For the text-containing cell, return its midpoint in [x, y] coordinate format. 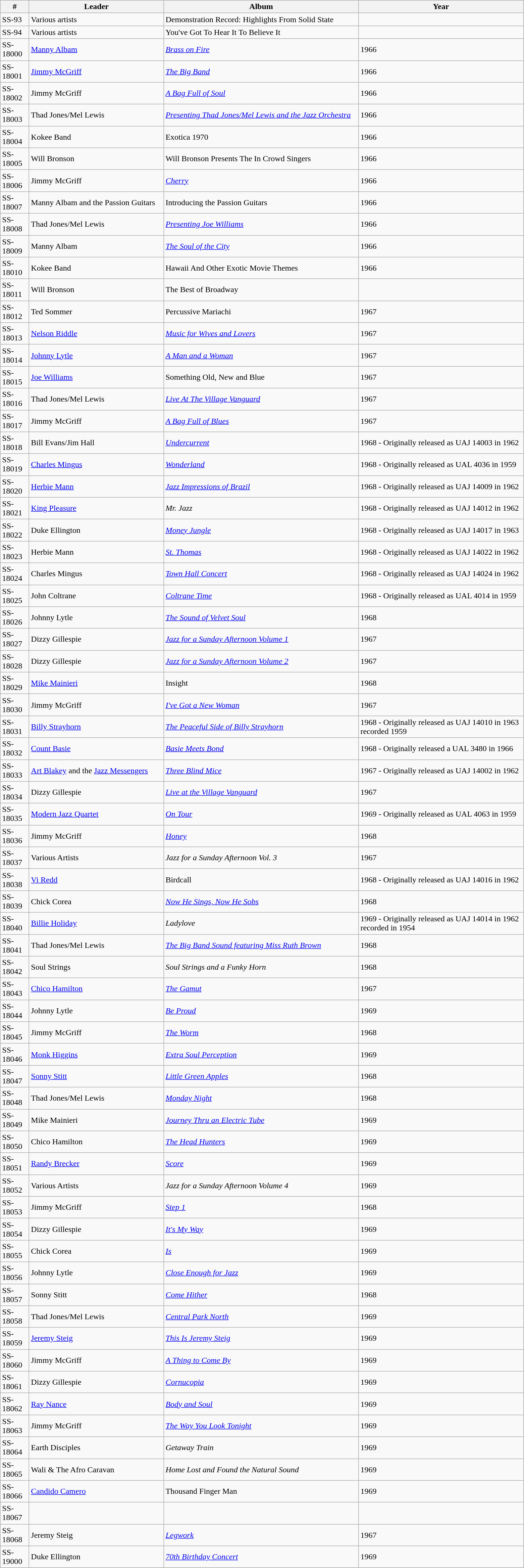
SS-18053 [15, 1207]
Live at the Village Vanguard [261, 792]
Come Hither [261, 1295]
SS-18049 [15, 1120]
The Peaceful Side of Billy Strayhorn [261, 727]
Close Enough for Jazz [261, 1273]
Wali & The Afro Caravan [97, 1469]
Extra Soul Perception [261, 1054]
SS-18048 [15, 1098]
SS-18021 [15, 508]
SS-18046 [15, 1054]
SS-18040 [15, 923]
SS-18064 [15, 1448]
SS-18058 [15, 1317]
SS-18000 [15, 50]
Ray Nance [97, 1404]
Jazz Impressions of Brazil [261, 486]
SS-18006 [15, 181]
Percussive Mariachi [261, 312]
1968 - Originally released as UAL 4036 in 1959 [441, 465]
SS-18013 [15, 334]
Now He Sings, Now He Sobs [261, 901]
Presenting Thad Jones/Mel Lewis and the Jazz Orchestra [261, 115]
1968 - Originally released as UAJ 14009 in 1962 [441, 486]
I've Got a New Woman [261, 705]
Body and Soul [261, 1404]
Home Lost and Found the Natural Sound [261, 1469]
Money Jungle [261, 530]
Leader [97, 7]
SS-18055 [15, 1251]
Randy Brecker [97, 1164]
SS-18050 [15, 1142]
SS-18005 [15, 158]
1968 - Originally released as UAJ 14010 in 1963 recorded 1959 [441, 727]
SS-94 [15, 32]
SS-18008 [15, 224]
A Man and a Woman [261, 355]
Earth Disciples [97, 1448]
SS-18003 [15, 115]
Honey [261, 836]
SS-18012 [15, 312]
Monday Night [261, 1098]
The Head Hunters [261, 1142]
Step 1 [261, 1207]
Billy Strayhorn [97, 727]
SS-18011 [15, 290]
1968 - Originally released as UAJ 14022 in 1962 [441, 552]
Undercurrent [261, 443]
Introducing the Passion Guitars [261, 202]
SS-18015 [15, 377]
SS-18031 [15, 727]
Basie Meets Bond [261, 749]
1969 - Originally released as UAL 4063 in 1959 [441, 814]
SS-18034 [15, 792]
SS-18030 [15, 705]
SS-18042 [15, 967]
You've Got To Hear It To Believe It [261, 32]
Hawaii And Other Exotic Movie Themes [261, 268]
1968 - Originally released as UAL 4014 in 1959 [441, 596]
SS-18039 [15, 901]
The Worm [261, 1033]
SS-18017 [15, 421]
Live At The Village Vanguard [261, 399]
SS-18024 [15, 573]
King Pleasure [97, 508]
SS-18026 [15, 618]
Candido Camero [97, 1491]
SS-19000 [15, 1557]
This Is Jeremy Steig [261, 1338]
It's My Way [261, 1229]
SS-18045 [15, 1033]
The Soul of the City [261, 246]
1968 - Originally released as UAJ 14017 in 1963 [441, 530]
SS-18018 [15, 443]
Is [261, 1251]
Billie Holiday [97, 923]
Three Blind Mice [261, 770]
The Gamut [261, 989]
SS-18035 [15, 814]
SS-18033 [15, 770]
A Thing to Come By [261, 1361]
Exotica 1970 [261, 137]
The Sound of Velvet Soul [261, 618]
Will Bronson Presents The In Crowd Singers [261, 158]
The Big Band Sound featuring Miss Ruth Brown [261, 945]
SS-18025 [15, 596]
Nelson Riddle [97, 334]
The Way You Look Tonight [261, 1426]
Vi Redd [97, 880]
Music for Wives and Lovers [261, 334]
SS-18067 [15, 1513]
Journey Thru an Electric Tube [261, 1120]
Jazz for a Sunday Afternoon Vol. 3 [261, 858]
A Bag Full of Soul [261, 93]
SS-18022 [15, 530]
SS-18051 [15, 1164]
Bill Evans/Jim Hall [97, 443]
SS-18007 [15, 202]
Birdcall [261, 880]
Album [261, 7]
SS-18044 [15, 1011]
John Coltrane [97, 596]
The Best of Broadway [261, 290]
SS-18023 [15, 552]
Modern Jazz Quartet [97, 814]
SS-18066 [15, 1491]
Art Blakey and the Jazz Messengers [97, 770]
Soul Strings [97, 967]
SS-18019 [15, 465]
Coltrane Time [261, 596]
Presenting Joe Williams [261, 224]
SS-18065 [15, 1469]
1967 - Originally released as UAJ 14002 in 1962 [441, 770]
SS-18002 [15, 93]
1969 - Originally released as UAJ 14014 in 1962 recorded in 1954 [441, 923]
SS-18054 [15, 1229]
Jazz for a Sunday Afternoon Volume 1 [261, 639]
SS-18062 [15, 1404]
SS-18059 [15, 1338]
SS-18009 [15, 246]
Score [261, 1164]
Something Old, New and Blue [261, 377]
SS-18016 [15, 399]
Demonstration Record: Highlights From Solid State [261, 19]
SS-18010 [15, 268]
A Bag Full of Blues [261, 421]
SS-18043 [15, 989]
SS-18061 [15, 1382]
SS-18001 [15, 71]
Be Proud [261, 1011]
1968 - Originally released as UAJ 14024 in 1962 [441, 573]
Soul Strings and a Funky Horn [261, 967]
Ladylove [261, 923]
SS-18068 [15, 1535]
1968 - Originally released a UAL 3480 in 1966 [441, 749]
70th Birthday Concert [261, 1557]
Count Basie [97, 749]
Jazz for a Sunday Afternoon Volume 4 [261, 1185]
SS-18020 [15, 486]
Thousand Finger Man [261, 1491]
1968 - Originally released as UAJ 14012 in 1962 [441, 508]
SS-18060 [15, 1361]
Wonderland [261, 465]
SS-18029 [15, 683]
SS-18063 [15, 1426]
Cornucopia [261, 1382]
The Big Band [261, 71]
Manny Albam and the Passion Guitars [97, 202]
Little Green Apples [261, 1076]
1968 - Originally released as UAJ 14003 in 1962 [441, 443]
Monk Higgins [97, 1054]
SS-18052 [15, 1185]
On Tour [261, 814]
# [15, 7]
SS-18032 [15, 749]
SS-18057 [15, 1295]
SS-18056 [15, 1273]
SS-93 [15, 19]
SS-18047 [15, 1076]
SS-18028 [15, 661]
Getaway Train [261, 1448]
SS-18041 [15, 945]
SS-18037 [15, 858]
Legwork [261, 1535]
Town Hall Concert [261, 573]
Central Park North [261, 1317]
SS-18027 [15, 639]
Brass on Fire [261, 50]
Jazz for a Sunday Afternoon Volume 2 [261, 661]
SS-18004 [15, 137]
Year [441, 7]
Mr. Jazz [261, 508]
Joe Williams [97, 377]
Ted Sommer [97, 312]
Insight [261, 683]
Cherry [261, 181]
1968 - Originally released as UAJ 14016 in 1962 [441, 880]
SS-18038 [15, 880]
SS-18014 [15, 355]
SS-18036 [15, 836]
St. Thomas [261, 552]
